Pinpoint the cell where the given text exists, returning its [x, y] midpoint coordinate. 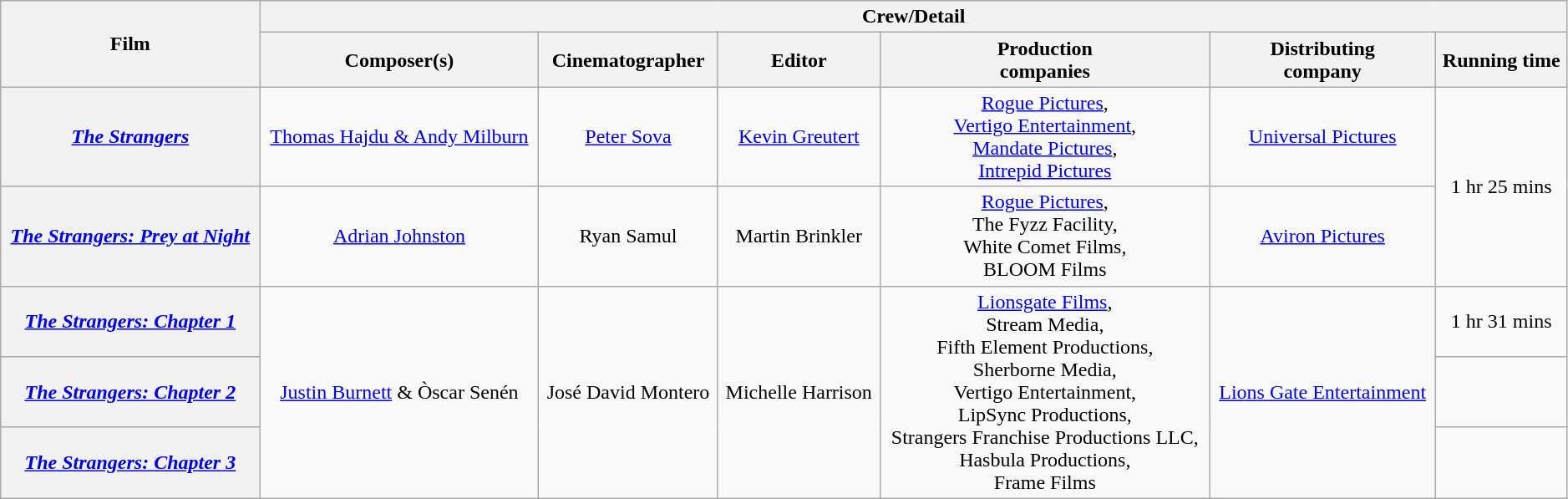
Distributingcompany [1322, 60]
Running time [1501, 60]
Michelle Harrison [799, 392]
Peter Sova [628, 137]
Universal Pictures [1322, 137]
The Strangers: Chapter 1 [130, 321]
Thomas Hajdu & Andy Milburn [399, 137]
Productioncompanies [1044, 60]
Film [130, 43]
Editor [799, 60]
The Strangers: Chapter 3 [130, 463]
Rogue Pictures, Vertigo Entertainment, Mandate Pictures, Intrepid Pictures [1044, 137]
Cinematographer [628, 60]
Martin Brinkler [799, 236]
The Strangers: Prey at Night [130, 236]
1 hr 25 mins [1501, 186]
The Strangers [130, 137]
1 hr 31 mins [1501, 321]
The Strangers: Chapter 2 [130, 393]
Adrian Johnston [399, 236]
Kevin Greutert [799, 137]
Ryan Samul [628, 236]
José David Montero [628, 392]
Justin Burnett & Òscar Senén [399, 392]
Crew/Detail [914, 17]
Composer(s) [399, 60]
Aviron Pictures [1322, 236]
Lions Gate Entertainment [1322, 392]
Rogue Pictures, The Fyzz Facility, White Comet Films, BLOOM Films [1044, 236]
